Capture the cell that displays the provided text and extract its [X, Y] central coordinate. 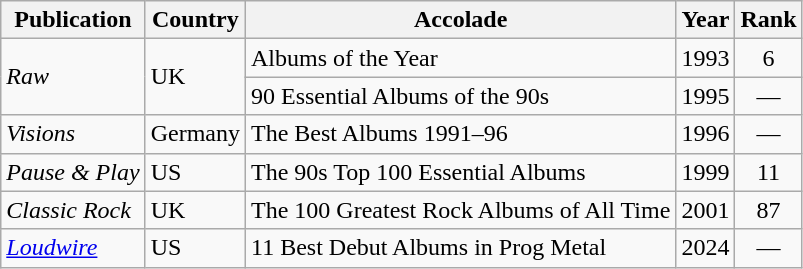
Publication [73, 20]
Loudwire [73, 248]
11 [768, 172]
1993 [706, 58]
Rank [768, 20]
Country [195, 20]
Year [706, 20]
87 [768, 210]
Raw [73, 77]
2001 [706, 210]
1995 [706, 96]
The 100 Greatest Rock Albums of All Time [460, 210]
Germany [195, 134]
1996 [706, 134]
6 [768, 58]
Classic Rock [73, 210]
1999 [706, 172]
Albums of the Year [460, 58]
The Best Albums 1991–96 [460, 134]
Accolade [460, 20]
2024 [706, 248]
90 Essential Albums of the 90s [460, 96]
The 90s Top 100 Essential Albums [460, 172]
Visions [73, 134]
11 Best Debut Albums in Prog Metal [460, 248]
Pause & Play [73, 172]
